Scan for the cell matching the given text and deliver its [X, Y] coordinate at center. 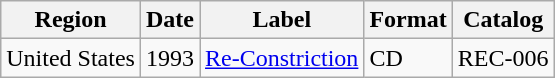
CD [408, 58]
Label [282, 20]
Format [408, 20]
Catalog [503, 20]
United States [71, 58]
Re-Constriction [282, 58]
REC-006 [503, 58]
Date [170, 20]
Region [71, 20]
1993 [170, 58]
